Search for the cell housing the specified text and yield its (x, y) center coordinate. 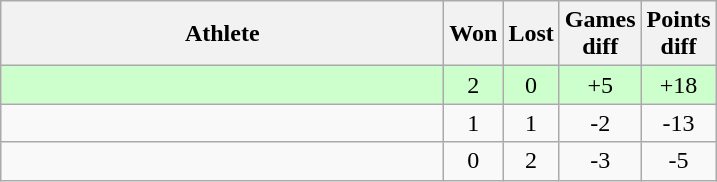
Won (474, 34)
Athlete (222, 34)
-2 (600, 123)
Lost (531, 34)
Gamesdiff (600, 34)
Pointsdiff (678, 34)
-3 (600, 161)
+18 (678, 85)
-13 (678, 123)
+5 (600, 85)
-5 (678, 161)
